Return the [x, y] coordinate for the center point of the cell that contains the specified text.  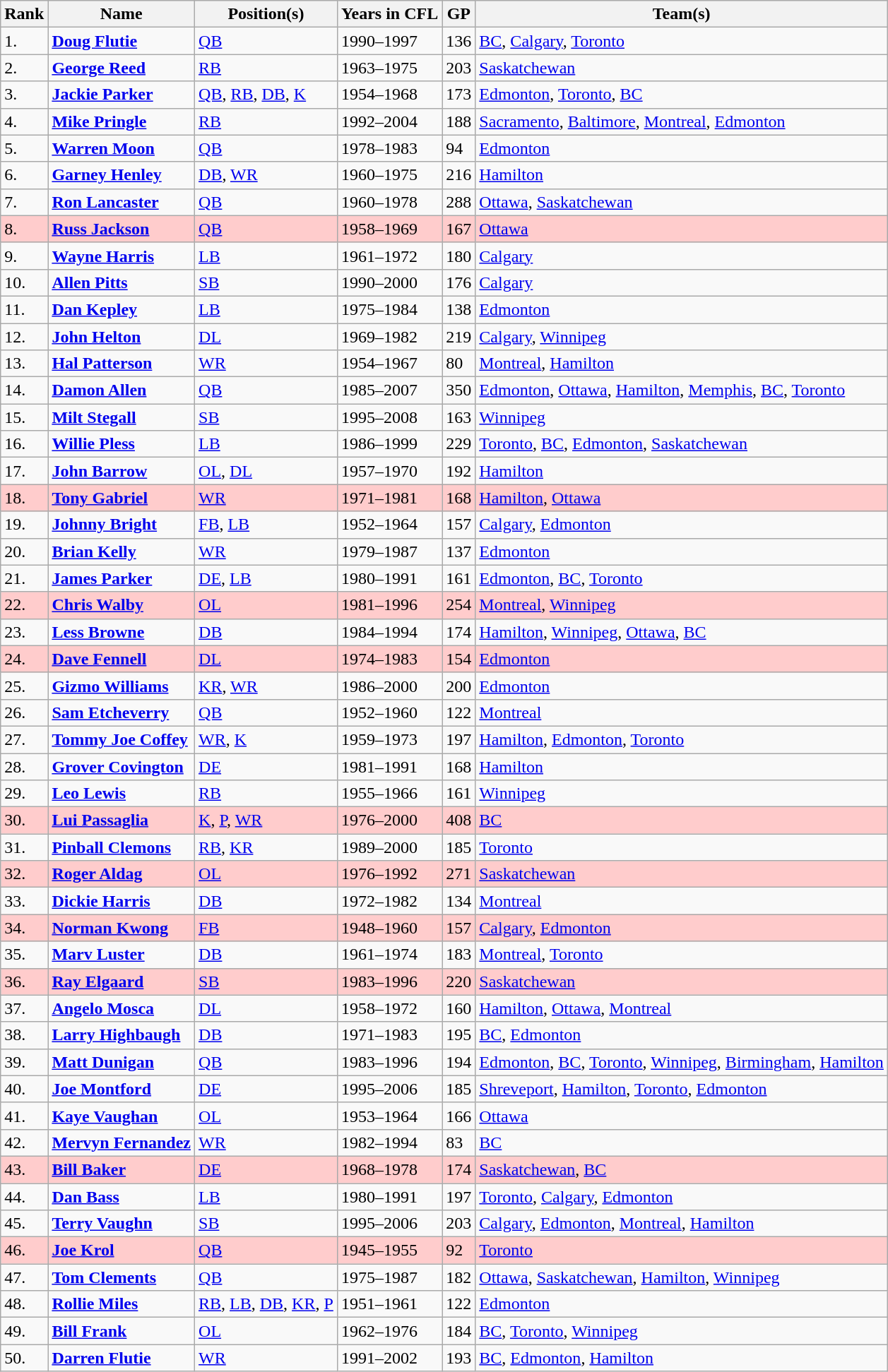
Marv Luster [122, 955]
134 [459, 901]
200 [459, 686]
Montreal, Hamilton [682, 364]
Chris Walby [122, 605]
14. [24, 390]
1991–2002 [389, 1358]
31. [24, 847]
1972–1982 [389, 901]
184 [459, 1331]
136 [459, 41]
Position(s) [266, 14]
1982–1994 [389, 1143]
Brian Kelly [122, 551]
Ron Lancaster [122, 202]
20. [24, 551]
47. [24, 1277]
19. [24, 525]
Calgary, Edmonton, Montreal, Hamilton [682, 1224]
350 [459, 390]
28. [24, 766]
43. [24, 1169]
Ottawa, Saskatchewan [682, 202]
9. [24, 256]
38. [24, 1035]
John Barrow [122, 471]
1985–2007 [389, 390]
QB, RB, DB, K [266, 95]
1963–1975 [389, 68]
Angelo Mosca [122, 1008]
1976–1992 [389, 874]
40. [24, 1089]
Tony Gabriel [122, 498]
254 [459, 605]
194 [459, 1062]
GP [459, 14]
229 [459, 444]
1974–1983 [389, 659]
Willie Pless [122, 444]
RB, LB, DB, KR, P [266, 1304]
Joe Montford [122, 1089]
Norman Kwong [122, 928]
271 [459, 874]
BC, Calgary, Toronto [682, 41]
21. [24, 578]
Tommy Joe Coffey [122, 739]
46. [24, 1251]
FB, LB [266, 525]
Jackie Parker [122, 95]
1959–1973 [389, 739]
7. [24, 202]
173 [459, 95]
Hamilton, Winnipeg, Ottawa, BC [682, 632]
K, P, WR [266, 821]
1979–1987 [389, 551]
Rollie Miles [122, 1304]
Lui Passaglia [122, 821]
44. [24, 1197]
288 [459, 202]
2. [24, 68]
Terry Vaughn [122, 1224]
1960–1975 [389, 175]
180 [459, 256]
Hal Patterson [122, 364]
Dave Fennell [122, 659]
408 [459, 821]
John Helton [122, 337]
Matt Dunigan [122, 1062]
Calgary, Winnipeg [682, 337]
Grover Covington [122, 766]
FB [266, 928]
6. [24, 175]
Dickie Harris [122, 901]
1952–1964 [389, 525]
Sacramento, Baltimore, Montreal, Edmonton [682, 121]
Ottawa, Saskatchewan, Hamilton, Winnipeg [682, 1277]
36. [24, 982]
188 [459, 121]
Allen Pitts [122, 282]
48. [24, 1304]
Darren Flutie [122, 1358]
50. [24, 1358]
1986–2000 [389, 686]
Shreveport, Hamilton, Toronto, Edmonton [682, 1089]
Warren Moon [122, 148]
1978–1983 [389, 148]
Rank [24, 14]
25. [24, 686]
BC, Edmonton, Hamilton [682, 1358]
35. [24, 955]
Hamilton, Ottawa [682, 498]
192 [459, 471]
167 [459, 229]
RB, KR [266, 847]
37. [24, 1008]
KR, WR [266, 686]
DB, WR [266, 175]
Mike Pringle [122, 121]
1962–1976 [389, 1331]
Leo Lewis [122, 794]
49. [24, 1331]
1992–2004 [389, 121]
Milt Stegall [122, 417]
29. [24, 794]
Saskatchewan, BC [682, 1169]
154 [459, 659]
10. [24, 282]
160 [459, 1008]
Years in CFL [389, 14]
Bill Baker [122, 1169]
26. [24, 712]
Johnny Bright [122, 525]
92 [459, 1251]
Sam Etcheverry [122, 712]
5. [24, 148]
30. [24, 821]
138 [459, 309]
1958–1972 [389, 1008]
12. [24, 337]
16. [24, 444]
1945–1955 [389, 1251]
27. [24, 739]
Mervyn Fernandez [122, 1143]
4. [24, 121]
Name [122, 14]
39. [24, 1062]
1958–1969 [389, 229]
1975–1987 [389, 1277]
216 [459, 175]
176 [459, 282]
1951–1961 [389, 1304]
22. [24, 605]
Russ Jackson [122, 229]
1968–1978 [389, 1169]
45. [24, 1224]
1. [24, 41]
24. [24, 659]
Montreal, Toronto [682, 955]
3. [24, 95]
182 [459, 1277]
8. [24, 229]
Dan Kepley [122, 309]
42. [24, 1143]
1948–1960 [389, 928]
1952–1960 [389, 712]
Larry Highbaugh [122, 1035]
18. [24, 498]
DE, LB [266, 578]
166 [459, 1116]
Wayne Harris [122, 256]
13. [24, 364]
Bill Frank [122, 1331]
Edmonton, Toronto, BC [682, 95]
183 [459, 955]
OL, DL [266, 471]
32. [24, 874]
1995–2008 [389, 417]
Team(s) [682, 14]
WR, K [266, 739]
Ray Elgaard [122, 982]
Garney Henley [122, 175]
Toronto, Calgary, Edmonton [682, 1197]
Damon Allen [122, 390]
Less Browne [122, 632]
1961–1972 [389, 256]
1969–1982 [389, 337]
1990–1997 [389, 41]
23. [24, 632]
BC, Edmonton [682, 1035]
1984–1994 [389, 632]
1960–1978 [389, 202]
James Parker [122, 578]
Joe Krol [122, 1251]
1961–1974 [389, 955]
33. [24, 901]
195 [459, 1035]
Toronto, BC, Edmonton, Saskatchewan [682, 444]
163 [459, 417]
1971–1983 [389, 1035]
Kaye Vaughan [122, 1116]
Dan Bass [122, 1197]
80 [459, 364]
1975–1984 [389, 309]
Pinball Clemons [122, 847]
1954–1968 [389, 95]
220 [459, 982]
1954–1967 [389, 364]
219 [459, 337]
1976–2000 [389, 821]
George Reed [122, 68]
BC, Toronto, Winnipeg [682, 1331]
15. [24, 417]
Hamilton, Edmonton, Toronto [682, 739]
1971–1981 [389, 498]
Gizmo Williams [122, 686]
193 [459, 1358]
41. [24, 1116]
Edmonton, BC, Toronto, Winnipeg, Birmingham, Hamilton [682, 1062]
1986–1999 [389, 444]
Hamilton, Ottawa, Montreal [682, 1008]
1955–1966 [389, 794]
1989–2000 [389, 847]
137 [459, 551]
17. [24, 471]
Doug Flutie [122, 41]
Roger Aldag [122, 874]
1990–2000 [389, 282]
Edmonton, Ottawa, Hamilton, Memphis, BC, Toronto [682, 390]
Edmonton, BC, Toronto [682, 578]
1957–1970 [389, 471]
11. [24, 309]
Tom Clements [122, 1277]
1953–1964 [389, 1116]
1981–1991 [389, 766]
1981–1996 [389, 605]
34. [24, 928]
Montreal, Winnipeg [682, 605]
83 [459, 1143]
94 [459, 148]
